Extract the [X, Y] coordinate from the center of the cell holding the provided text.  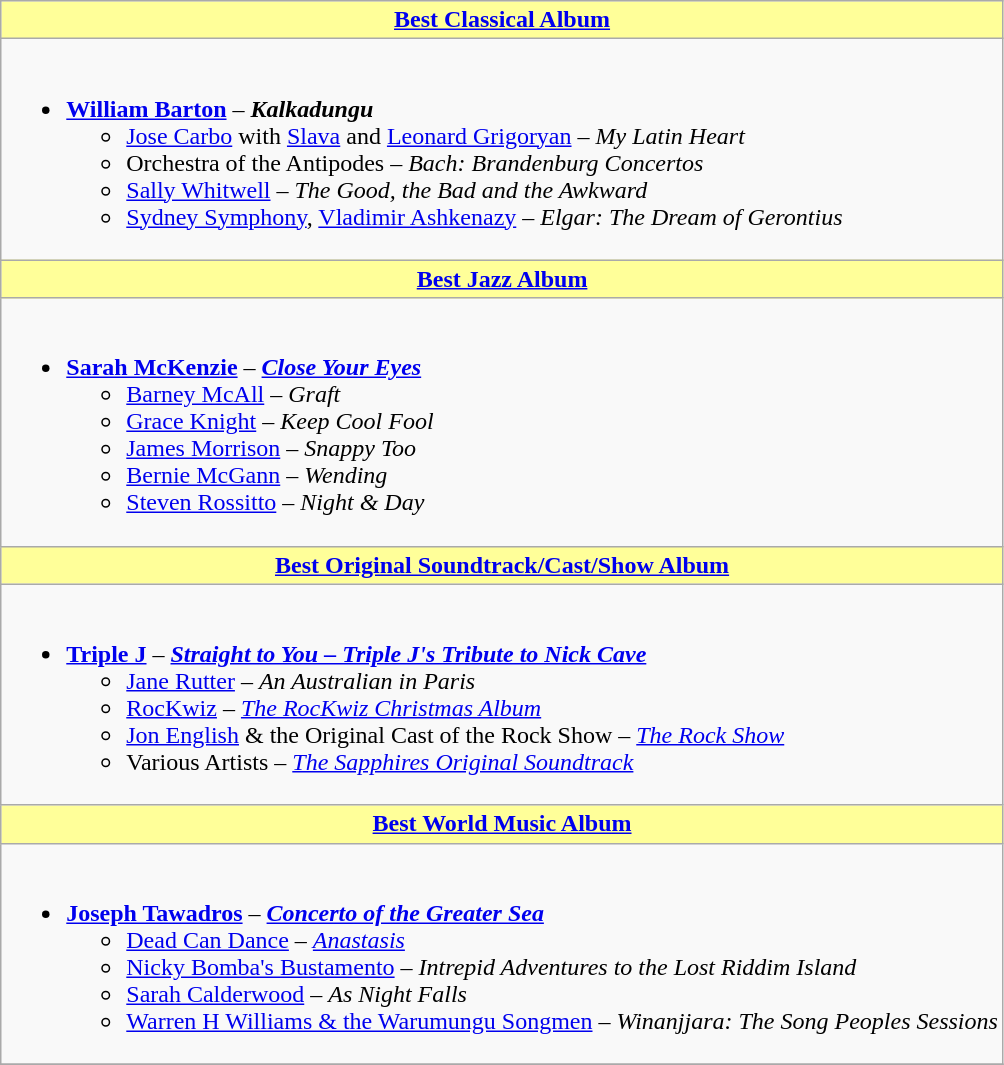
Best Jazz Album [502, 279]
Best Classical Album [502, 20]
Best Original Soundtrack/Cast/Show Album [502, 565]
Best World Music Album [502, 824]
